Capture the cell that displays the provided text and extract its (X, Y) central coordinate. 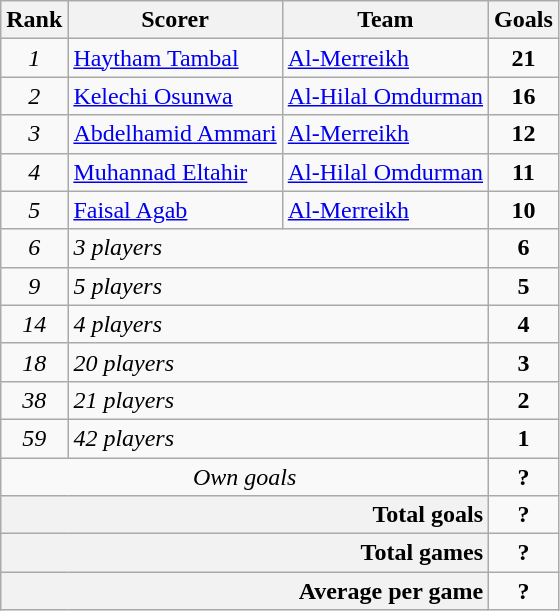
Total goals (245, 515)
20 players (278, 362)
10 (524, 210)
5 players (278, 286)
11 (524, 172)
Rank (34, 20)
42 players (278, 438)
18 (34, 362)
Total games (245, 553)
Faisal Agab (175, 210)
Muhannad Eltahir (175, 172)
21 (524, 58)
4 players (278, 324)
Average per game (245, 591)
38 (34, 400)
3 players (278, 248)
16 (524, 96)
Goals (524, 20)
Abdelhamid Ammari (175, 134)
59 (34, 438)
Kelechi Osunwa (175, 96)
Haytham Tambal (175, 58)
9 (34, 286)
21 players (278, 400)
14 (34, 324)
Scorer (175, 20)
12 (524, 134)
Own goals (245, 477)
Team (385, 20)
